Locate the cell with the specified text and output its (X, Y) center coordinate. 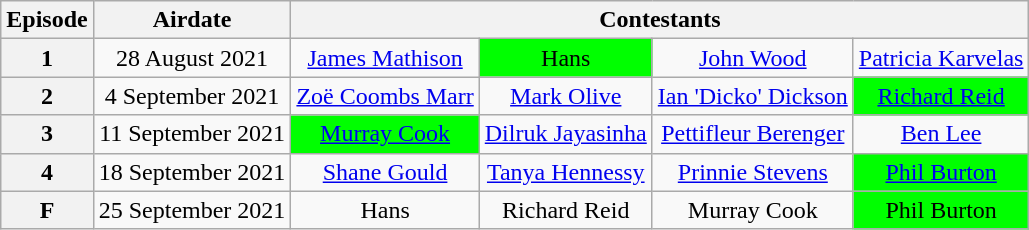
25 September 2021 (192, 210)
Ian 'Dicko' Dickson (752, 96)
28 August 2021 (192, 58)
John Wood (752, 58)
Pettifleur Berenger (752, 134)
James Mathison (385, 58)
Contestants (660, 20)
Zoë Coombs Marr (385, 96)
4 (47, 172)
Patricia Karvelas (941, 58)
Prinnie Stevens (752, 172)
2 (47, 96)
4 September 2021 (192, 96)
F (47, 210)
3 (47, 134)
1 (47, 58)
Mark Olive (566, 96)
18 September 2021 (192, 172)
Airdate (192, 20)
11 September 2021 (192, 134)
Episode (47, 20)
Dilruk Jayasinha (566, 134)
Shane Gould (385, 172)
Ben Lee (941, 134)
Tanya Hennessy (566, 172)
